For the text-containing cell, return its midpoint in (x, y) coordinate format. 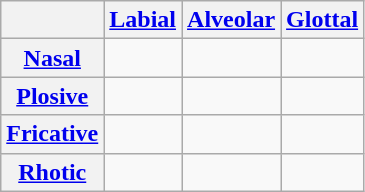
Fricative (52, 134)
Glottal (322, 20)
Plosive (52, 96)
Labial (143, 20)
Alveolar (232, 20)
Nasal (52, 58)
Rhotic (52, 172)
